Determine the (X, Y) coordinate at the center of the cell enclosing the given text.  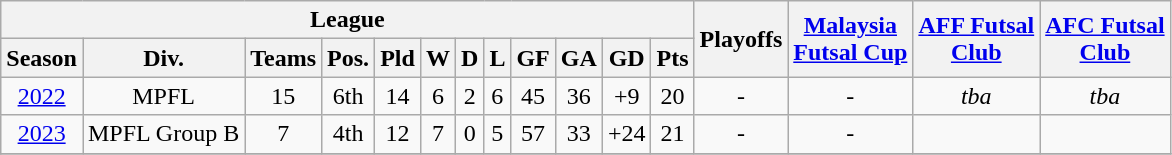
Playoffs (741, 39)
6th (348, 96)
0 (469, 134)
14 (398, 96)
2022 (42, 96)
+9 (626, 96)
20 (672, 96)
36 (578, 96)
Pld (398, 58)
+24 (626, 134)
League (348, 20)
MPFL (163, 96)
GD (626, 58)
GF (533, 58)
2 (469, 96)
4th (348, 134)
2023 (42, 134)
GA (578, 58)
21 (672, 134)
Teams (284, 58)
15 (284, 96)
AFF FutsalClub (976, 39)
D (469, 58)
Div. (163, 58)
Pts (672, 58)
12 (398, 134)
L (498, 58)
MPFL Group B (163, 134)
Season (42, 58)
Pos. (348, 58)
33 (578, 134)
57 (533, 134)
AFC FutsalClub (1105, 39)
MalaysiaFutsal Cup (850, 39)
W (438, 58)
5 (498, 134)
45 (533, 96)
